Determine the (x, y) coordinate at the center of the cell enclosing the given text.  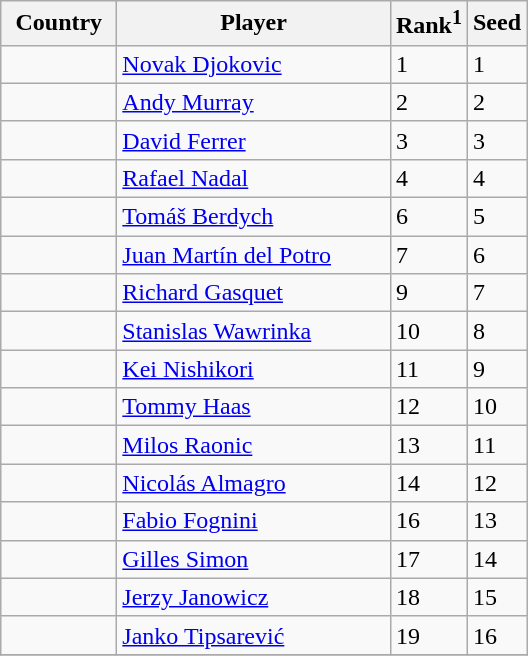
Milos Raonic (254, 445)
Country (59, 24)
Gilles Simon (254, 559)
18 (428, 597)
Rafael Nadal (254, 178)
17 (428, 559)
Tomáš Berdych (254, 217)
Rank1 (428, 24)
Tommy Haas (254, 407)
Stanislas Wawrinka (254, 331)
Juan Martín del Potro (254, 255)
15 (496, 597)
Nicolás Almagro (254, 483)
Janko Tipsarević (254, 635)
Richard Gasquet (254, 293)
5 (496, 217)
8 (496, 331)
Player (254, 24)
Seed (496, 24)
Novak Djokovic (254, 64)
David Ferrer (254, 140)
Fabio Fognini (254, 521)
Kei Nishikori (254, 369)
19 (428, 635)
Jerzy Janowicz (254, 597)
Andy Murray (254, 102)
